Identify which cell holds the provided text, then report its [X, Y] central coordinate. 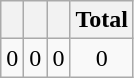
Total [102, 20]
